Return the [X, Y] coordinate for the center point of the cell that contains the specified text.  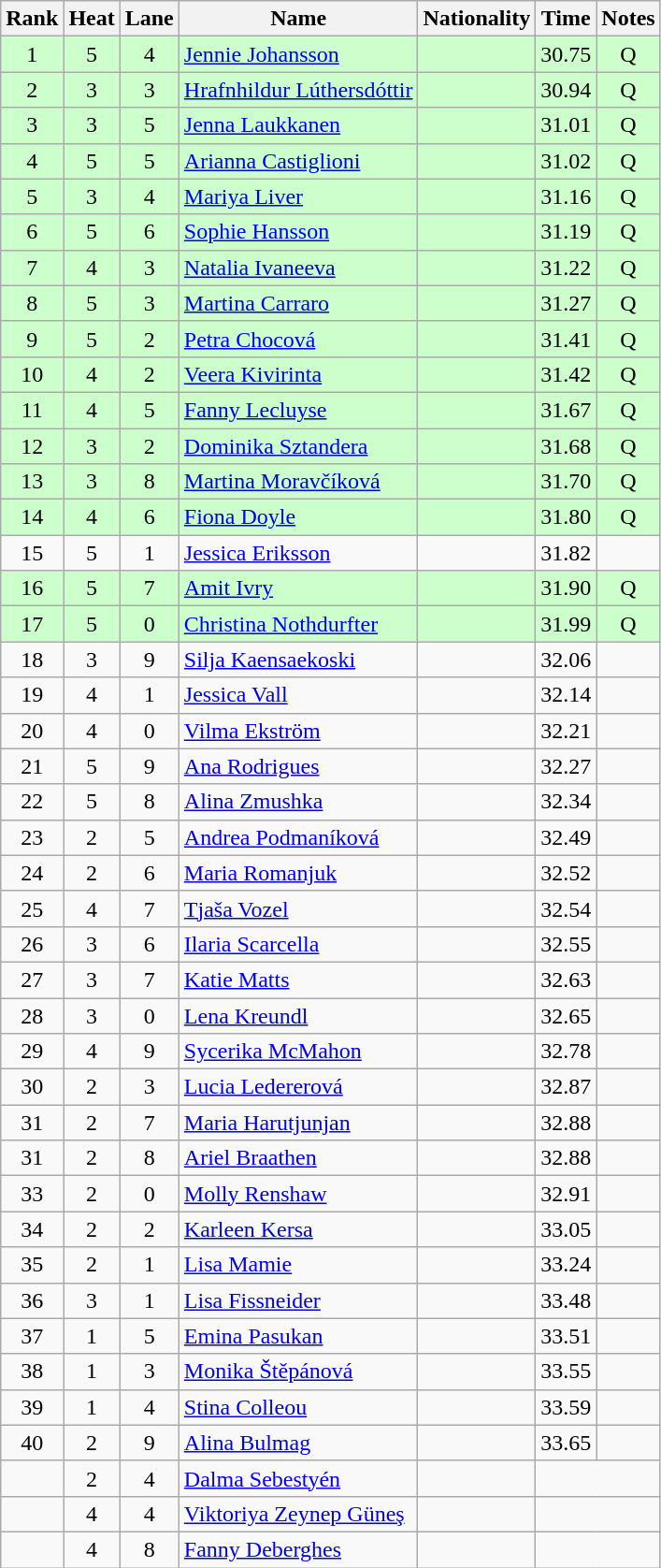
Amit Ivry [298, 588]
32.87 [567, 1087]
31.80 [567, 517]
Fanny Deberghes [298, 1549]
Sophie Hansson [298, 232]
31.41 [567, 339]
Hrafnhildur Lúthersdóttir [298, 90]
31.02 [567, 161]
31.67 [567, 410]
31.68 [567, 446]
33.05 [567, 1229]
25 [32, 908]
29 [32, 1052]
33 [32, 1194]
37 [32, 1336]
Time [567, 19]
Name [298, 19]
33.65 [567, 1443]
32.34 [567, 802]
Molly Renshaw [298, 1194]
10 [32, 374]
Petra Chocová [298, 339]
31.19 [567, 232]
Martina Carraro [298, 303]
34 [32, 1229]
Dominika Sztandera [298, 446]
Lane [150, 19]
Notes [628, 19]
Lena Kreundl [298, 1015]
Jenna Laukkanen [298, 125]
24 [32, 873]
31.70 [567, 482]
Emina Pasukan [298, 1336]
32.52 [567, 873]
31.99 [567, 624]
Ilaria Scarcella [298, 944]
17 [32, 624]
33.51 [567, 1336]
22 [32, 802]
31.01 [567, 125]
30 [32, 1087]
Alina Zmushka [298, 802]
Vilma Ekström [298, 731]
28 [32, 1015]
39 [32, 1407]
Ariel Braathen [298, 1158]
Rank [32, 19]
Silja Kaensaekoski [298, 660]
Fanny Lecluyse [298, 410]
30.94 [567, 90]
Nationality [477, 19]
18 [32, 660]
32.14 [567, 695]
32.63 [567, 980]
32.49 [567, 837]
Monika Štěpánová [298, 1372]
32.27 [567, 766]
31.82 [567, 553]
13 [32, 482]
33.24 [567, 1265]
14 [32, 517]
11 [32, 410]
Heat [92, 19]
Fiona Doyle [298, 517]
Sycerika McMahon [298, 1052]
Lucia Ledererová [298, 1087]
Mariya Liver [298, 196]
15 [32, 553]
23 [32, 837]
Christina Nothdurfter [298, 624]
32.55 [567, 944]
33.48 [567, 1300]
36 [32, 1300]
Stina Colleou [298, 1407]
Martina Moravčíková [298, 482]
20 [32, 731]
Viktoriya Zeynep Güneş [298, 1514]
Alina Bulmag [298, 1443]
40 [32, 1443]
Maria Romanjuk [298, 873]
Arianna Castiglioni [298, 161]
Jessica Eriksson [298, 553]
Karleen Kersa [298, 1229]
16 [32, 588]
33.59 [567, 1407]
31.90 [567, 588]
32.65 [567, 1015]
32.21 [567, 731]
Ana Rodrigues [298, 766]
Katie Matts [298, 980]
Maria Harutjunjan [298, 1123]
21 [32, 766]
38 [32, 1372]
Lisa Mamie [298, 1265]
Jennie Johansson [298, 54]
32.78 [567, 1052]
Tjaša Vozel [298, 908]
32.06 [567, 660]
27 [32, 980]
31.16 [567, 196]
31.22 [567, 268]
26 [32, 944]
31.42 [567, 374]
35 [32, 1265]
Natalia Ivaneeva [298, 268]
31.27 [567, 303]
Jessica Vall [298, 695]
Dalma Sebestyén [298, 1478]
33.55 [567, 1372]
32.54 [567, 908]
Veera Kivirinta [298, 374]
30.75 [567, 54]
12 [32, 446]
19 [32, 695]
Andrea Podmaníková [298, 837]
32.91 [567, 1194]
Lisa Fissneider [298, 1300]
